Extract the (x, y) coordinate from the center of the cell holding the provided text.  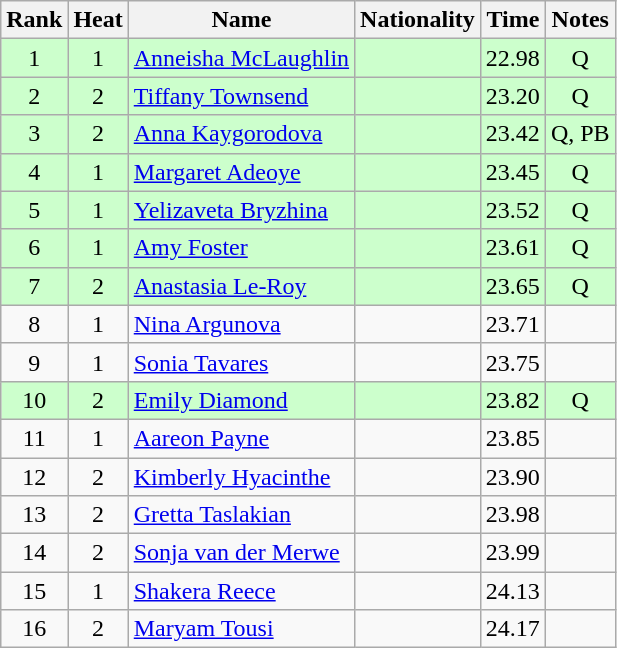
Q, PB (580, 134)
Name (241, 20)
Notes (580, 20)
23.65 (512, 286)
14 (34, 553)
23.52 (512, 210)
23.42 (512, 134)
24.13 (512, 591)
Yelizaveta Bryzhina (241, 210)
Anna Kaygorodova (241, 134)
Maryam Tousi (241, 629)
Tiffany Townsend (241, 96)
23.98 (512, 515)
Nina Argunova (241, 324)
6 (34, 248)
Kimberly Hyacinthe (241, 477)
23.82 (512, 400)
5 (34, 210)
23.99 (512, 553)
8 (34, 324)
4 (34, 172)
15 (34, 591)
23.71 (512, 324)
Shakera Reece (241, 591)
Amy Foster (241, 248)
Heat (98, 20)
7 (34, 286)
23.61 (512, 248)
Rank (34, 20)
23.20 (512, 96)
Aareon Payne (241, 438)
13 (34, 515)
Emily Diamond (241, 400)
Anneisha McLaughlin (241, 58)
11 (34, 438)
3 (34, 134)
Margaret Adeoye (241, 172)
23.45 (512, 172)
Anastasia Le-Roy (241, 286)
Time (512, 20)
10 (34, 400)
16 (34, 629)
12 (34, 477)
9 (34, 362)
Gretta Taslakian (241, 515)
24.17 (512, 629)
23.85 (512, 438)
Sonia Tavares (241, 362)
Sonja van der Merwe (241, 553)
22.98 (512, 58)
Nationality (418, 20)
23.75 (512, 362)
23.90 (512, 477)
